Pinpoint the cell where the given text exists, returning its (X, Y) midpoint coordinate. 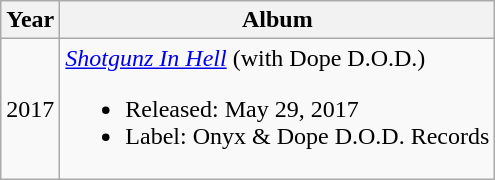
Shotgunz In Hell (with Dope D.O.D.)Released: May 29, 2017Label: Onyx & Dope D.O.D. Records (278, 109)
Year (30, 20)
2017 (30, 109)
Album (278, 20)
